Extract the (x, y) coordinate from the center of the cell holding the provided text.  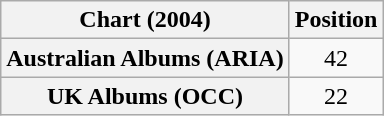
22 (336, 96)
Position (336, 20)
Chart (2004) (145, 20)
UK Albums (OCC) (145, 96)
Australian Albums (ARIA) (145, 58)
42 (336, 58)
